Determine the [X, Y] coordinate at the center of the cell enclosing the given text.  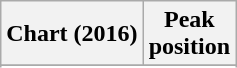
Chart (2016) [72, 34]
Peak position [189, 34]
